Output the [x, y] coordinate of the center of the cell containing the given text.  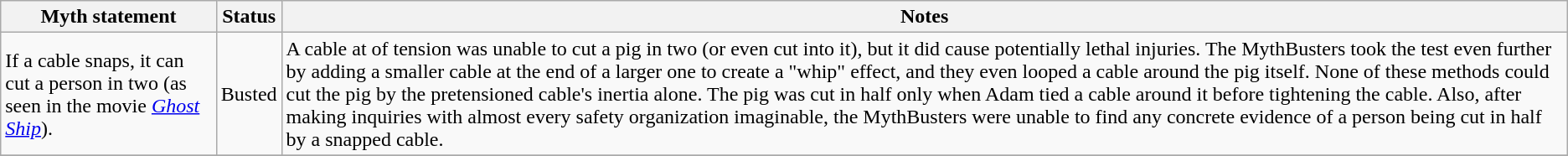
Status [249, 17]
If a cable snaps, it can cut a person in two (as seen in the movie Ghost Ship). [109, 94]
Notes [925, 17]
Myth statement [109, 17]
Busted [249, 94]
